Extract the (x, y) coordinate from the center of the cell holding the provided text.  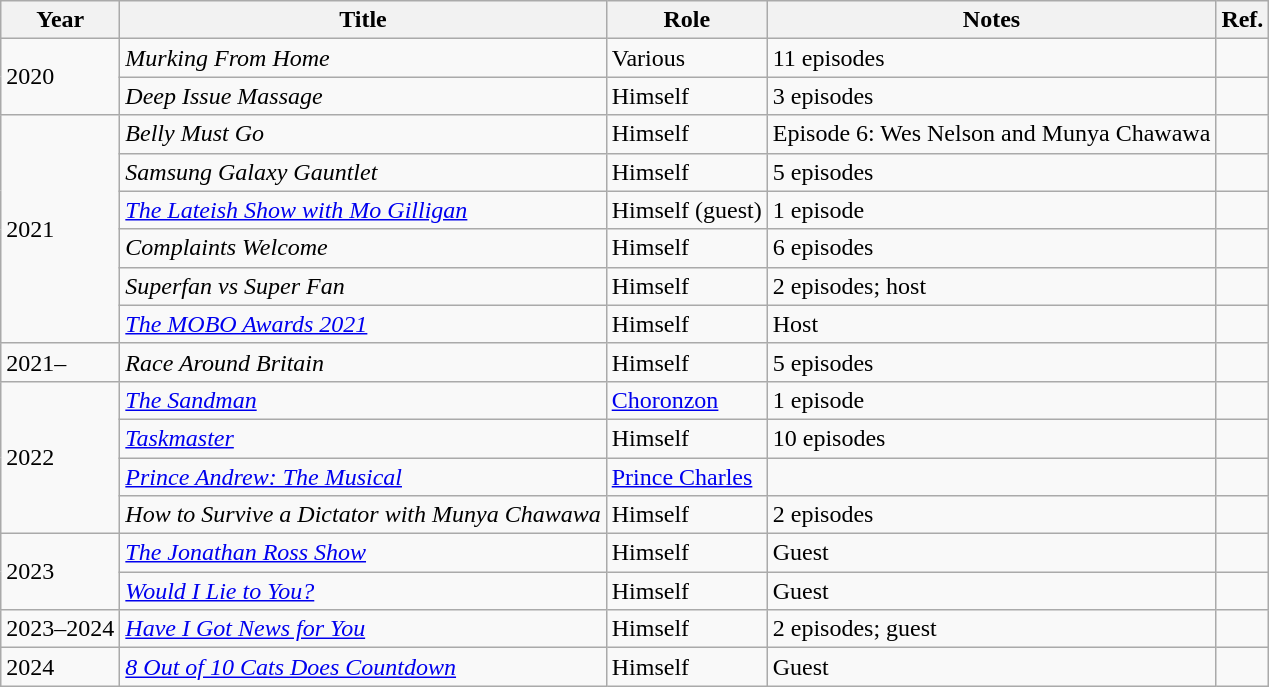
Complaints Welcome (363, 248)
Samsung Galaxy Gauntlet (363, 172)
Various (686, 58)
Year (60, 20)
2 episodes; host (992, 286)
11 episodes (992, 58)
2023 (60, 572)
Notes (992, 20)
Prince Andrew: The Musical (363, 477)
2 episodes; guest (992, 629)
Episode 6: Wes Nelson and Munya Chawawa (992, 134)
8 Out of 10 Cats Does Countdown (363, 667)
10 episodes (992, 438)
How to Survive a Dictator with Munya Chawawa (363, 515)
Superfan vs Super Fan (363, 286)
The MOBO Awards 2021 (363, 324)
Role (686, 20)
Have I Got News for You (363, 629)
Deep Issue Massage (363, 96)
Host (992, 324)
3 episodes (992, 96)
Ref. (1242, 20)
6 episodes (992, 248)
Title (363, 20)
Would I Lie to You? (363, 591)
2020 (60, 77)
Prince Charles (686, 477)
Choronzon (686, 400)
The Sandman (363, 400)
Murking From Home (363, 58)
2021– (60, 362)
Belly Must Go (363, 134)
2024 (60, 667)
Taskmaster (363, 438)
2 episodes (992, 515)
Race Around Britain (363, 362)
The Jonathan Ross Show (363, 553)
2021 (60, 229)
The Lateish Show with Mo Gilligan (363, 210)
2023–2024 (60, 629)
Himself (guest) (686, 210)
2022 (60, 457)
